Detect which cell encompasses the target text, then output its (x, y) center coordinate. 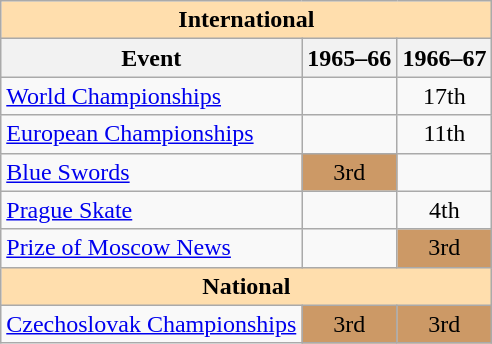
European Championships (152, 134)
1966–67 (444, 58)
International (246, 20)
World Championships (152, 96)
Prize of Moscow News (152, 248)
17th (444, 96)
Prague Skate (152, 210)
1965–66 (350, 58)
Czechoslovak Championships (152, 324)
11th (444, 134)
National (246, 286)
4th (444, 210)
Event (152, 58)
Blue Swords (152, 172)
